Scan for the cell matching the given text and deliver its [x, y] coordinate at center. 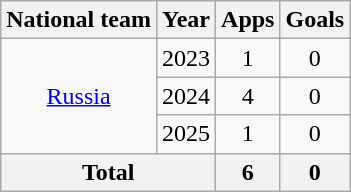
2025 [186, 134]
2024 [186, 96]
Russia [79, 96]
National team [79, 20]
6 [248, 172]
4 [248, 96]
Year [186, 20]
Apps [248, 20]
Goals [315, 20]
Total [108, 172]
2023 [186, 58]
